Return (x, y) of the center of cell containing provided text 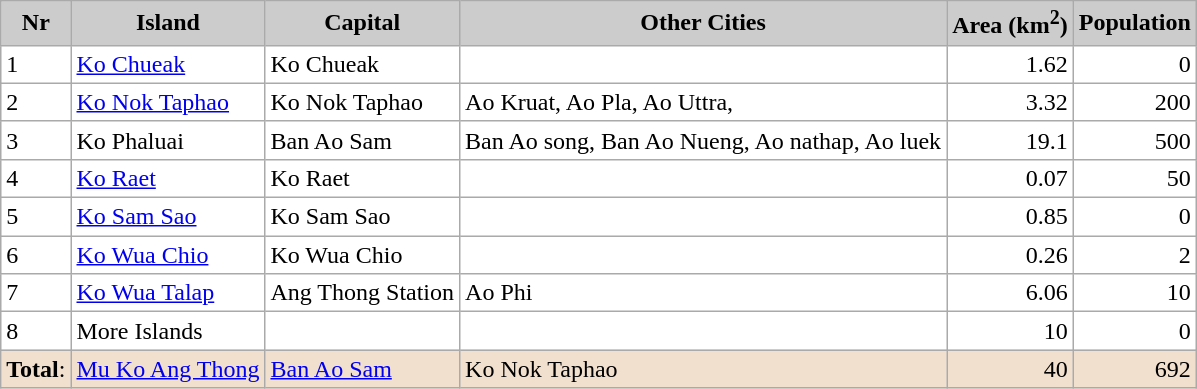
Capital (362, 24)
0.85 (1010, 217)
50 (1134, 178)
692 (1134, 369)
Island (168, 24)
Nr (36, 24)
200 (1134, 102)
5 (36, 217)
Ko Phaluai (168, 140)
Other Cities (704, 24)
Ang Thong Station (362, 293)
Ban Ao song, Ban Ao Nueng, Ao nathap, Ao luek (704, 140)
1 (36, 64)
6 (36, 255)
Ko Wua Talap (168, 293)
Ao Phi (704, 293)
4 (36, 178)
8 (36, 331)
0.26 (1010, 255)
3 (36, 140)
40 (1010, 369)
Mu Ko Ang Thong (168, 369)
Total: (36, 369)
19.1 (1010, 140)
3.32 (1010, 102)
7 (36, 293)
Area (km2) (1010, 24)
0.07 (1010, 178)
6.06 (1010, 293)
1.62 (1010, 64)
More Islands (168, 331)
Ao Kruat, Ao Pla, Ao Uttra, (704, 102)
500 (1134, 140)
Population (1134, 24)
